Pinpoint the cell where the given text exists, returning its [x, y] midpoint coordinate. 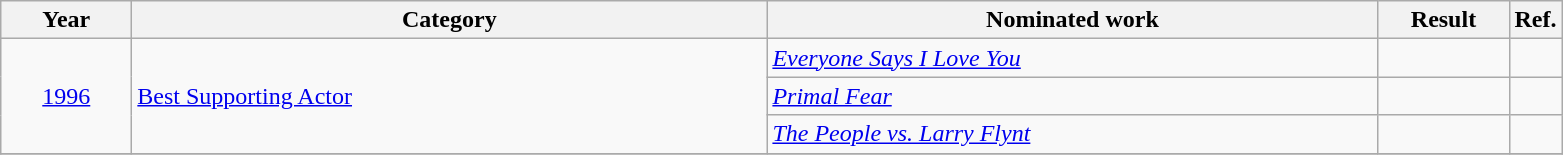
Year [66, 20]
Best Supporting Actor [450, 96]
Nominated work [1072, 20]
The People vs. Larry Flynt [1072, 134]
Everyone Says I Love You [1072, 58]
Ref. [1536, 20]
Primal Fear [1072, 96]
Result [1444, 20]
Category [450, 20]
1996 [66, 96]
